Search for the cell housing the specified text and yield its (x, y) center coordinate. 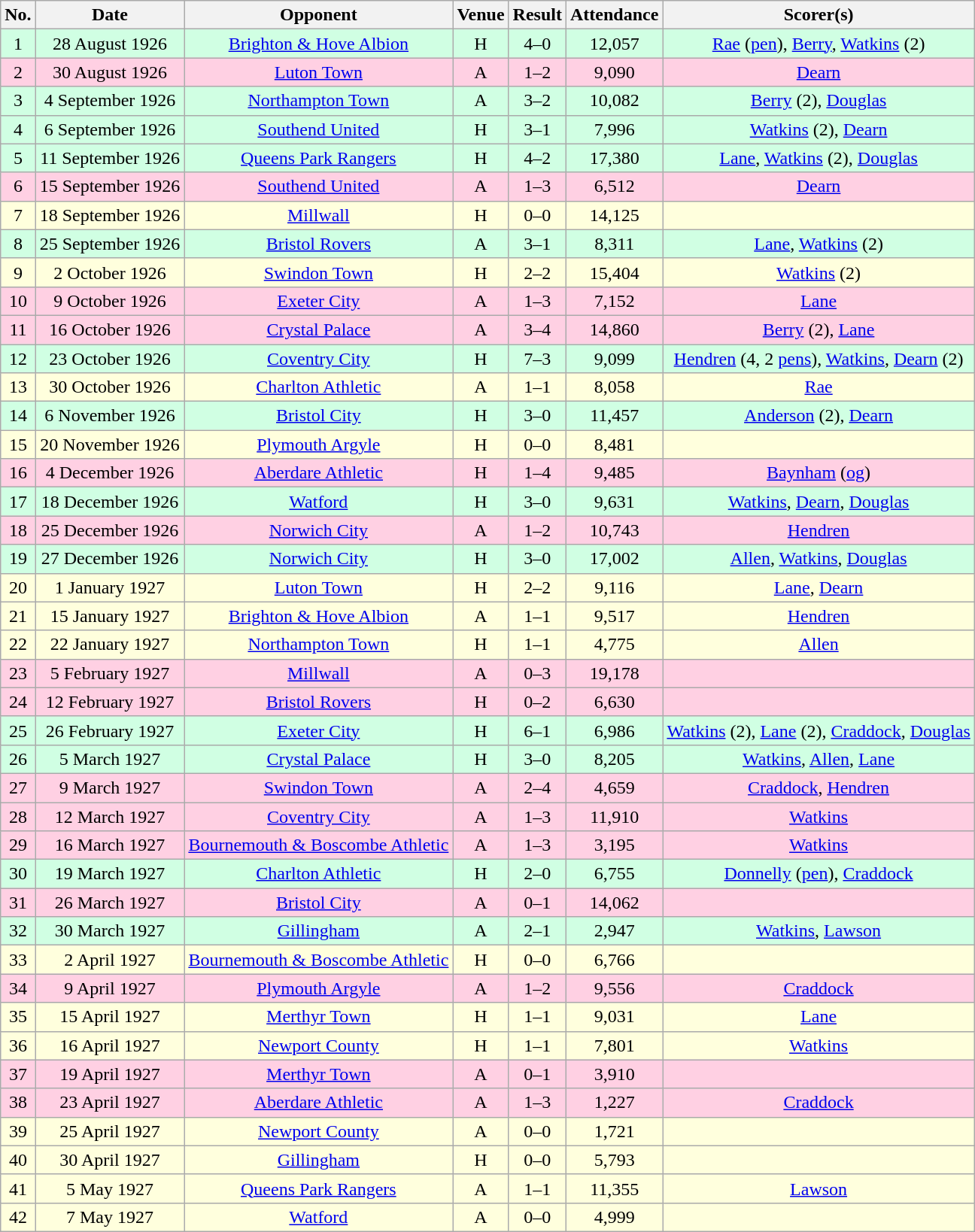
2 (18, 72)
11 (18, 329)
Attendance (614, 15)
26 March 1927 (110, 903)
4,775 (614, 645)
4,999 (614, 1217)
Lane, Watkins (2) (819, 244)
26 (18, 759)
No. (18, 15)
38 (18, 1103)
30 October 1926 (110, 387)
1 January 1927 (110, 587)
Anderson (2), Dearn (819, 416)
5 May 1927 (110, 1188)
23 (18, 673)
1–4 (537, 473)
2 April 1927 (110, 960)
19 April 1927 (110, 1074)
35 (18, 1017)
14,062 (614, 903)
18 September 1926 (110, 215)
9,517 (614, 616)
39 (18, 1131)
10,743 (614, 530)
4 (18, 129)
Lawson (819, 1188)
7,996 (614, 129)
1 (18, 44)
Opponent (319, 15)
30 (18, 874)
15 (18, 445)
6,755 (614, 874)
17,002 (614, 559)
6 (18, 187)
Donnelly (pen), Craddock (819, 874)
9 March 1927 (110, 787)
20 November 1926 (110, 445)
23 April 1927 (110, 1103)
5 March 1927 (110, 759)
14,125 (614, 215)
42 (18, 1217)
30 April 1927 (110, 1160)
12 February 1927 (110, 702)
Lane, Watkins (2), Douglas (819, 158)
Lane, Dearn (819, 587)
6 November 1926 (110, 416)
4–0 (537, 44)
8,481 (614, 445)
10,082 (614, 101)
20 (18, 587)
36 (18, 1045)
8,058 (614, 387)
Allen, Watkins, Douglas (819, 559)
Watkins (2), Lane (2), Craddock, Douglas (819, 730)
2–4 (537, 787)
9,631 (614, 502)
11,457 (614, 416)
18 (18, 530)
16 March 1927 (110, 845)
8,311 (614, 244)
22 January 1927 (110, 645)
9,031 (614, 1017)
4,659 (614, 787)
19,178 (614, 673)
24 (18, 702)
Scorer(s) (819, 15)
Date (110, 15)
3–4 (537, 329)
1,227 (614, 1103)
Venue (481, 15)
5 February 1927 (110, 673)
4 December 1926 (110, 473)
Berry (2), Douglas (819, 101)
14,860 (614, 329)
25 September 1926 (110, 244)
Rae (pen), Berry, Watkins (2) (819, 44)
Berry (2), Lane (819, 329)
11,910 (614, 816)
6,766 (614, 960)
32 (18, 931)
Rae (819, 387)
7 May 1927 (110, 1217)
26 February 1927 (110, 730)
12 (18, 359)
27 (18, 787)
29 (18, 845)
14 (18, 416)
2 October 1926 (110, 272)
22 (18, 645)
6,512 (614, 187)
12 March 1927 (110, 816)
8 (18, 244)
28 (18, 816)
Baynham (og) (819, 473)
9 October 1926 (110, 301)
25 (18, 730)
17,380 (614, 158)
0–3 (537, 673)
6 September 1926 (110, 129)
27 December 1926 (110, 559)
7,801 (614, 1045)
17 (18, 502)
Craddock, Hendren (819, 787)
25 December 1926 (110, 530)
9,099 (614, 359)
0–2 (537, 702)
2–0 (537, 874)
16 October 1926 (110, 329)
33 (18, 960)
Result (537, 15)
Watkins, Lawson (819, 931)
3 (18, 101)
25 April 1927 (110, 1131)
5,793 (614, 1160)
16 (18, 473)
18 December 1926 (110, 502)
30 March 1927 (110, 931)
9 (18, 272)
11,355 (614, 1188)
10 (18, 301)
19 (18, 559)
31 (18, 903)
13 (18, 387)
6–1 (537, 730)
11 September 1926 (110, 158)
9 April 1927 (110, 988)
Watkins, Allen, Lane (819, 759)
Allen (819, 645)
9,116 (614, 587)
3,910 (614, 1074)
15 January 1927 (110, 616)
23 October 1926 (110, 359)
9,485 (614, 473)
Watkins (2), Dearn (819, 129)
37 (18, 1074)
6,986 (614, 730)
7,152 (614, 301)
5 (18, 158)
30 August 1926 (110, 72)
28 August 1926 (110, 44)
3,195 (614, 845)
19 March 1927 (110, 874)
15,404 (614, 272)
1,721 (614, 1131)
8,205 (614, 759)
12,057 (614, 44)
41 (18, 1188)
34 (18, 988)
3–2 (537, 101)
9,556 (614, 988)
15 April 1927 (110, 1017)
Watkins, Dearn, Douglas (819, 502)
16 April 1927 (110, 1045)
4 September 1926 (110, 101)
Hendren (4, 2 pens), Watkins, Dearn (2) (819, 359)
15 September 1926 (110, 187)
21 (18, 616)
9,090 (614, 72)
2,947 (614, 931)
Watkins (2) (819, 272)
4–2 (537, 158)
7 (18, 215)
2–1 (537, 931)
40 (18, 1160)
7–3 (537, 359)
6,630 (614, 702)
